Find where the given text appears and provide that cell's center as [X, Y] coordinate. 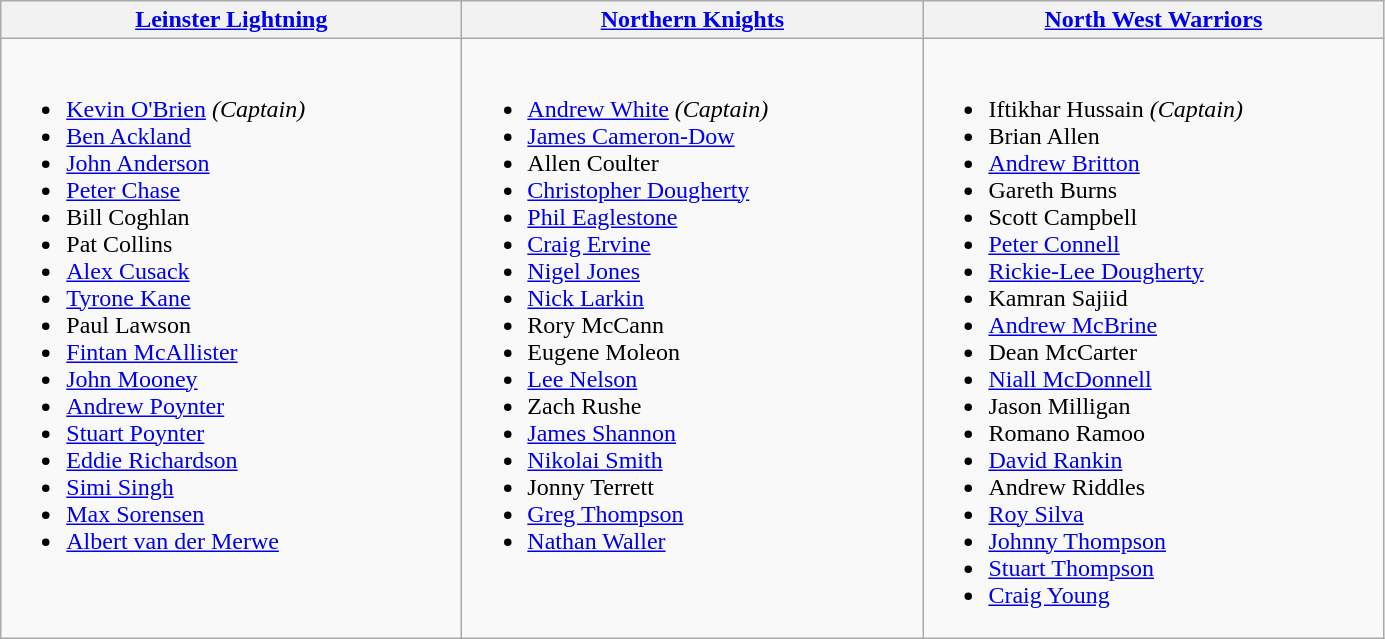
Northern Knights [692, 20]
Leinster Lightning [232, 20]
North West Warriors [1154, 20]
